From the cell containing the given text, extract its center point as [X, Y] coordinate. 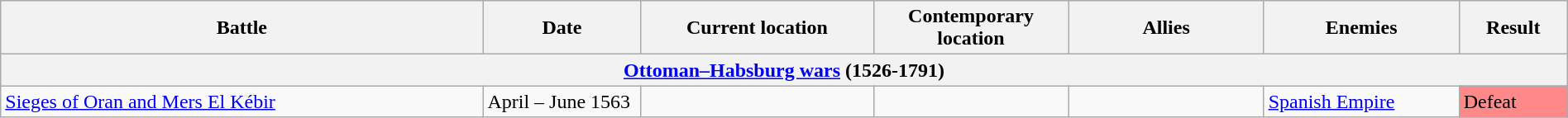
April – June 1563 [562, 101]
Current location [758, 28]
Spanish Empire [1361, 101]
Result [1513, 28]
Enemies [1361, 28]
Defeat [1513, 101]
Sieges of Oran and Mers El Kébir [241, 101]
Ottoman–Habsburg wars (1526-1791) [784, 70]
Battle [241, 28]
Date [562, 28]
Allies [1166, 28]
Contemporary location [971, 28]
